Return the [X, Y] coordinate for the center point of the cell that contains the specified text.  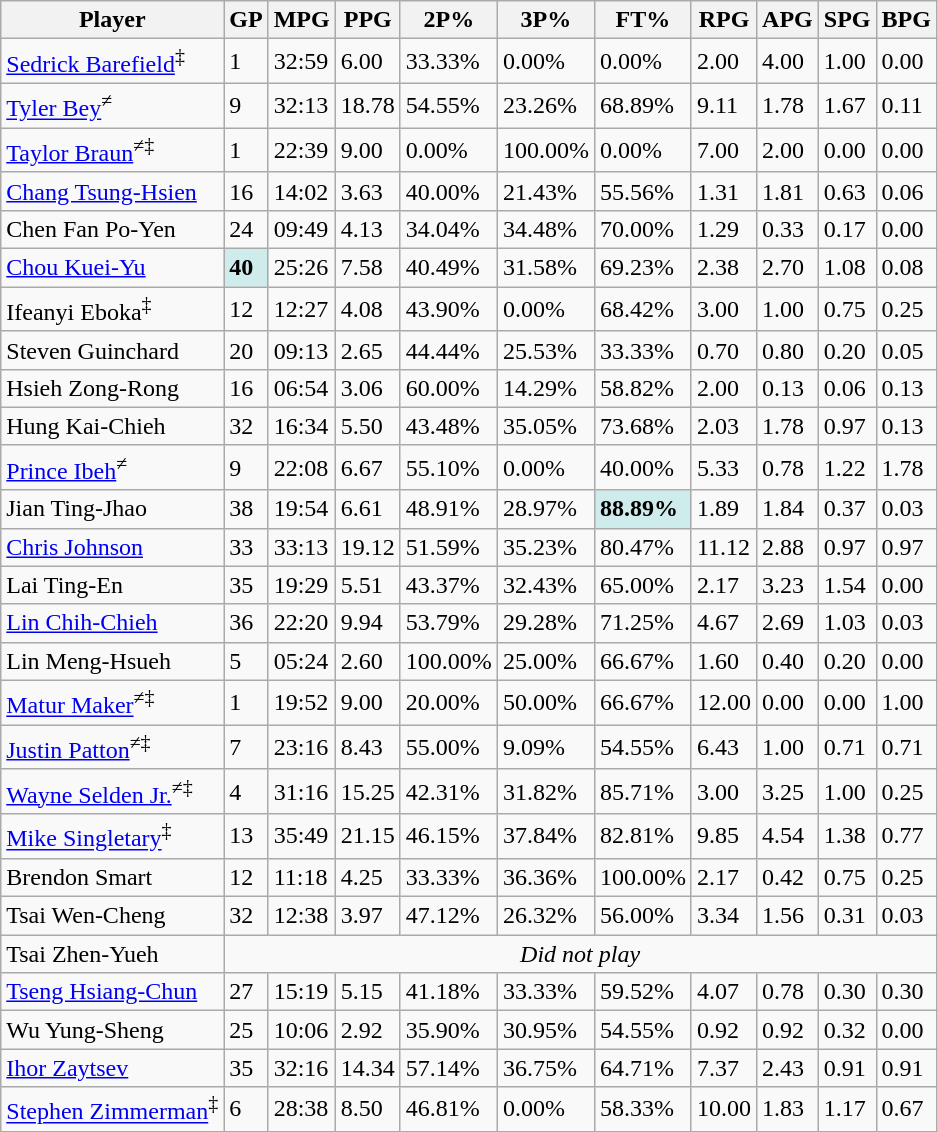
25.00% [546, 661]
Tseng Hsiang-Chun [112, 992]
7 [246, 748]
6 [246, 1110]
46.81% [448, 1110]
12:38 [302, 916]
0.32 [847, 1030]
31:16 [302, 792]
0.77 [906, 836]
10:06 [302, 1030]
Justin Patton≠‡ [112, 748]
4.25 [368, 877]
9.94 [368, 623]
1.54 [847, 585]
1.89 [724, 509]
BPG [906, 20]
1.60 [724, 661]
50.00% [546, 702]
5.33 [724, 468]
21.43% [546, 191]
FT% [642, 20]
21.15 [368, 836]
8.50 [368, 1110]
09:13 [302, 350]
55.56% [642, 191]
4.07 [724, 992]
32:16 [302, 1068]
11:18 [302, 877]
82.81% [642, 836]
5.15 [368, 992]
25 [246, 1030]
4.08 [368, 310]
Matur Maker≠‡ [112, 702]
Lai Ting-En [112, 585]
43.90% [448, 310]
0.31 [847, 916]
0.80 [788, 350]
Lin Meng-Hsueh [112, 661]
41.18% [448, 992]
2.92 [368, 1030]
5.51 [368, 585]
0.40 [788, 661]
65.00% [642, 585]
0.67 [906, 1110]
16:34 [302, 426]
34.04% [448, 230]
05:24 [302, 661]
68.89% [642, 106]
30.95% [546, 1030]
1.22 [847, 468]
Prince Ibeh≠ [112, 468]
36.75% [546, 1068]
8.43 [368, 748]
Wu Yung-Sheng [112, 1030]
3.25 [788, 792]
3.34 [724, 916]
70.00% [642, 230]
37.84% [546, 836]
55.10% [448, 468]
43.48% [448, 426]
34.48% [546, 230]
23:16 [302, 748]
Hung Kai-Chieh [112, 426]
27 [246, 992]
57.14% [448, 1068]
10.00 [724, 1110]
1.38 [847, 836]
9.09% [546, 748]
22:20 [302, 623]
Lin Chih-Chieh [112, 623]
0.33 [788, 230]
1.81 [788, 191]
88.89% [642, 509]
3.97 [368, 916]
46.15% [448, 836]
3.63 [368, 191]
64.71% [642, 1068]
6.00 [368, 62]
4.13 [368, 230]
0.70 [724, 350]
13 [246, 836]
24 [246, 230]
22:39 [302, 150]
1.08 [847, 268]
4.67 [724, 623]
23.26% [546, 106]
0.08 [906, 268]
Chen Fan Po-Yen [112, 230]
44.44% [448, 350]
35.05% [546, 426]
Hsieh Zong-Rong [112, 388]
7.37 [724, 1068]
6.61 [368, 509]
5 [246, 661]
Tsai Zhen-Yueh [112, 954]
Steven Guinchard [112, 350]
26.32% [546, 916]
5.50 [368, 426]
Chou Kuei-Yu [112, 268]
1.31 [724, 191]
9.11 [724, 106]
73.68% [642, 426]
60.00% [448, 388]
7.00 [724, 150]
42.31% [448, 792]
33:13 [302, 547]
47.12% [448, 916]
9.85 [724, 836]
Mike Singletary‡ [112, 836]
11.12 [724, 547]
SPG [847, 20]
43.37% [448, 585]
Tsai Wen-Cheng [112, 916]
1.17 [847, 1110]
2.70 [788, 268]
36.36% [546, 877]
3P% [546, 20]
19:54 [302, 509]
3.23 [788, 585]
6.43 [724, 748]
48.91% [448, 509]
Tyler Bey≠ [112, 106]
19:29 [302, 585]
APG [788, 20]
2.43 [788, 1068]
28.97% [546, 509]
06:54 [302, 388]
32:13 [302, 106]
2.60 [368, 661]
Ihor Zaytsev [112, 1068]
69.23% [642, 268]
Chang Tsung-Hsien [112, 191]
2.38 [724, 268]
2.03 [724, 426]
51.59% [448, 547]
1.84 [788, 509]
1.56 [788, 916]
1.29 [724, 230]
35.90% [448, 1030]
6.67 [368, 468]
0.37 [847, 509]
Taylor Braun≠‡ [112, 150]
22:08 [302, 468]
59.52% [642, 992]
58.33% [642, 1110]
MPG [302, 20]
2.69 [788, 623]
4.54 [788, 836]
Stephen Zimmerman‡ [112, 1110]
20 [246, 350]
12:27 [302, 310]
Wayne Selden Jr.≠‡ [112, 792]
1.83 [788, 1110]
Did not play [580, 954]
0.05 [906, 350]
28:38 [302, 1110]
14:02 [302, 191]
PPG [368, 20]
2P% [448, 20]
85.71% [642, 792]
80.47% [642, 547]
0.42 [788, 877]
68.42% [642, 310]
0.63 [847, 191]
14.34 [368, 1068]
18.78 [368, 106]
29.28% [546, 623]
25:26 [302, 268]
55.00% [448, 748]
Ifeanyi Eboka‡ [112, 310]
32.43% [546, 585]
40 [246, 268]
1.67 [847, 106]
32:59 [302, 62]
Player [112, 20]
7.58 [368, 268]
0.17 [847, 230]
56.00% [642, 916]
31.58% [546, 268]
2.65 [368, 350]
3.06 [368, 388]
Jian Ting-Jhao [112, 509]
19:52 [302, 702]
20.00% [448, 702]
40.49% [448, 268]
53.79% [448, 623]
Chris Johnson [112, 547]
15.25 [368, 792]
71.25% [642, 623]
15:19 [302, 992]
0.11 [906, 106]
19.12 [368, 547]
31.82% [546, 792]
58.82% [642, 388]
38 [246, 509]
4.00 [788, 62]
14.29% [546, 388]
Brendon Smart [112, 877]
12.00 [724, 702]
36 [246, 623]
GP [246, 20]
1.03 [847, 623]
09:49 [302, 230]
RPG [724, 20]
Sedrick Barefield‡ [112, 62]
35:49 [302, 836]
2.88 [788, 547]
25.53% [546, 350]
33 [246, 547]
4 [246, 792]
35.23% [546, 547]
